Detect which cell encompasses the target text, then output its (X, Y) center coordinate. 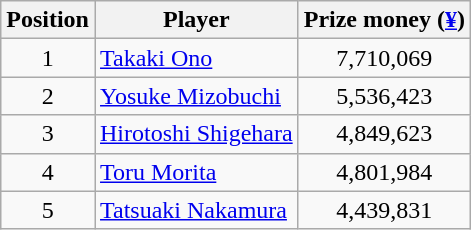
4,801,984 (384, 172)
2 (48, 96)
Takaki Ono (196, 58)
5 (48, 210)
Toru Morita (196, 172)
Yosuke Mizobuchi (196, 96)
Tatsuaki Nakamura (196, 210)
4,439,831 (384, 210)
4 (48, 172)
4,849,623 (384, 134)
1 (48, 58)
7,710,069 (384, 58)
3 (48, 134)
Prize money (¥) (384, 20)
Hirotoshi Shigehara (196, 134)
Position (48, 20)
Player (196, 20)
5,536,423 (384, 96)
